Provide the [x, y] coordinate of the cell's center where the given text is located.  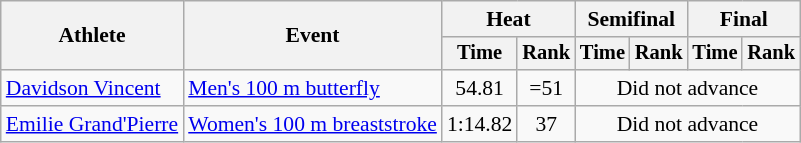
=51 [546, 88]
37 [546, 124]
Event [312, 36]
Davidson Vincent [92, 88]
Final [743, 19]
Semifinal [631, 19]
Athlete [92, 36]
Emilie Grand'Pierre [92, 124]
Heat [508, 19]
Women's 100 m breaststroke [312, 124]
Men's 100 m butterfly [312, 88]
54.81 [480, 88]
1:14.82 [480, 124]
